Extract the (x, y) coordinate from the center of the cell holding the provided text.  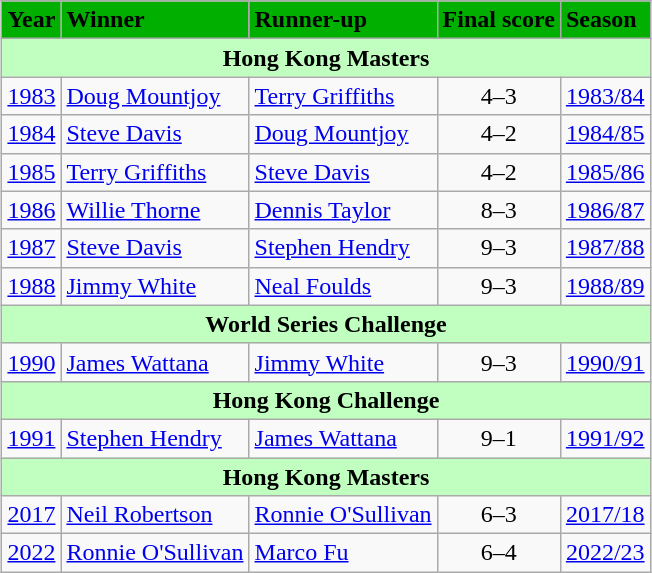
9–1 (498, 438)
Neil Robertson (155, 515)
1984/85 (605, 134)
Hong Kong Challenge (326, 400)
1991 (32, 438)
1986 (32, 210)
1987/88 (605, 248)
2022 (32, 553)
6–4 (498, 553)
1991/92 (605, 438)
2017 (32, 515)
Dennis Taylor (343, 210)
1988 (32, 286)
1984 (32, 134)
Season (605, 20)
Willie Thorne (155, 210)
Runner-up (343, 20)
1990/91 (605, 362)
6–3 (498, 515)
1985/86 (605, 172)
Final score (498, 20)
1983 (32, 96)
Neal Foulds (343, 286)
Winner (155, 20)
Marco Fu (343, 553)
4–3 (498, 96)
Year (32, 20)
1986/87 (605, 210)
1990 (32, 362)
1987 (32, 248)
1983/84 (605, 96)
World Series Challenge (326, 324)
1988/89 (605, 286)
8–3 (498, 210)
2017/18 (605, 515)
1985 (32, 172)
2022/23 (605, 553)
